Search for the cell housing the specified text and yield its [x, y] center coordinate. 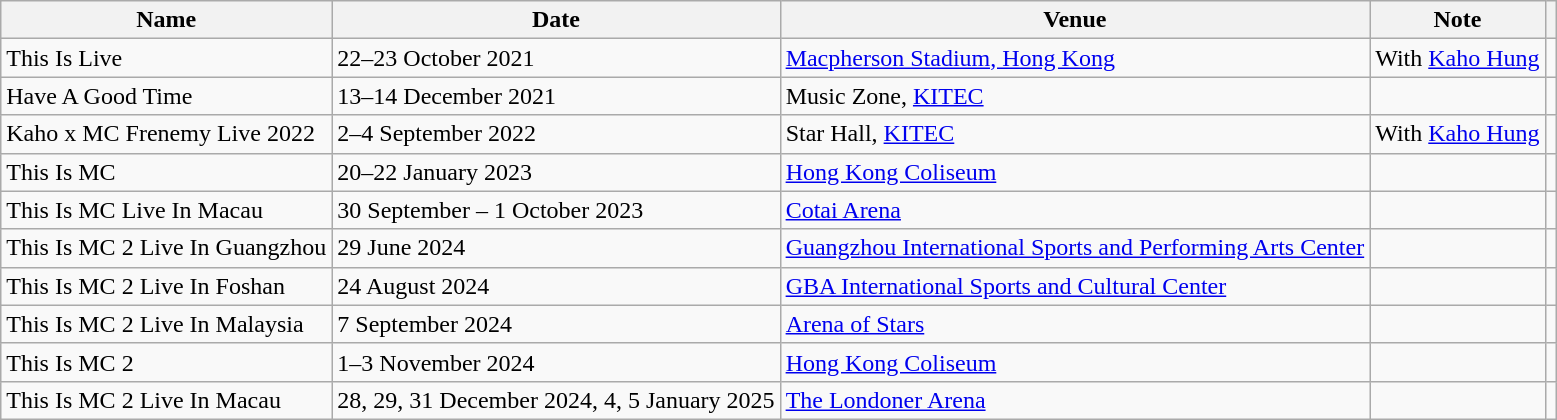
Date [556, 20]
7 September 2024 [556, 324]
24 August 2024 [556, 286]
This Is MC Live In Macau [166, 210]
Star Hall, KITEC [1075, 134]
GBA International Sports and Cultural Center [1075, 286]
This Is MC 2 Live In Malaysia [166, 324]
22–23 October 2021 [556, 58]
This Is MC 2 [166, 362]
This Is Live [166, 58]
29 June 2024 [556, 248]
Note [1458, 20]
1–3 November 2024 [556, 362]
13–14 December 2021 [556, 96]
This Is MC 2 Live In Guangzhou [166, 248]
Have A Good Time [166, 96]
Music Zone, KITEC [1075, 96]
Cotai Arena [1075, 210]
2–4 September 2022 [556, 134]
The Londoner Arena [1075, 400]
Kaho x MC Frenemy Live 2022 [166, 134]
This Is MC 2 Live In Macau [166, 400]
Guangzhou International Sports and Performing Arts Center [1075, 248]
This Is MC 2 Live In Foshan [166, 286]
This Is MC [166, 172]
20–22 January 2023 [556, 172]
30 September – 1 October 2023 [556, 210]
Venue [1075, 20]
Name [166, 20]
28, 29, 31 December 2024, 4, 5 January 2025 [556, 400]
Macpherson Stadium, Hong Kong [1075, 58]
Arena of Stars [1075, 324]
